Search for the cell housing the specified text and yield its (x, y) center coordinate. 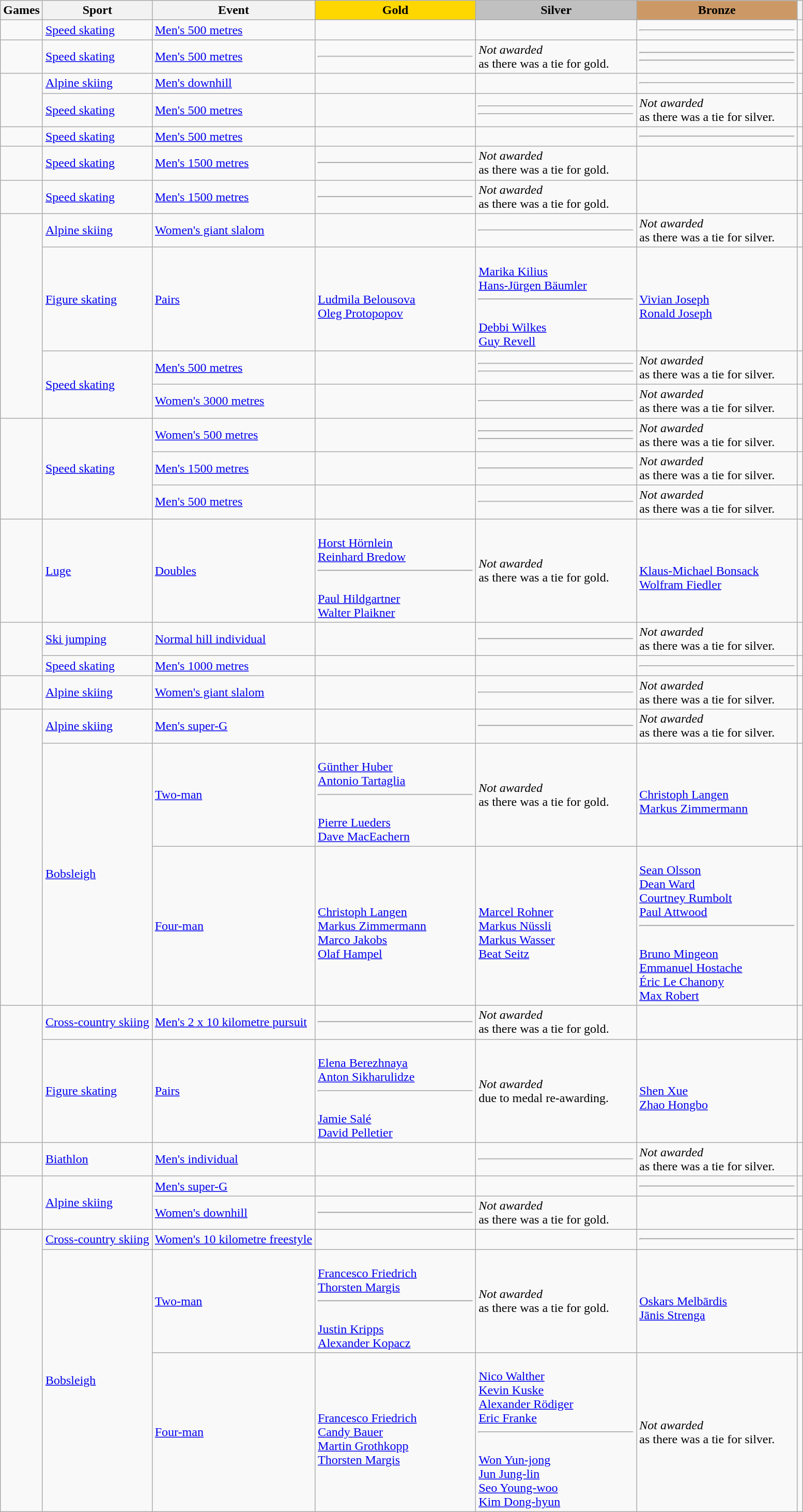
Women's 10 kilometre freestyle (234, 1239)
Ludmila BelousovaOleg Protopopov (396, 299)
Nico WaltherKevin KuskeAlexander RödigerEric FrankeWon Yun-jongJun Jung-linSeo Young-wooKim Dong-hyun (556, 1432)
Men's 2 x 10 kilometre pursuit (234, 1022)
Sean OlssonDean WardCourtney RumboltPaul AttwoodBruno MingeonEmmanuel HostacheÉric Le ChanonyMax Robert (717, 926)
Men's individual (234, 1159)
Shen XueZhao Hongbo (717, 1091)
Luge (97, 571)
Women's 500 metres (234, 434)
Francesco FriedrichCandy BauerMartin GrothkoppThorsten Margis (396, 1432)
Horst HörnleinReinhard BredowPaul HildgartnerWalter Plaikner (396, 571)
Event (234, 10)
Christoph LangenMarkus ZimmermannMarco JakobsOlaf Hampel (396, 926)
Women's 3000 metres (234, 401)
Oskars MelbārdisJānis Strenga (717, 1301)
Vivian JosephRonald Joseph (717, 299)
Ski jumping (97, 639)
Men's 1000 metres (234, 666)
Biathlon (97, 1159)
Games (22, 10)
Sport (97, 10)
Bronze (717, 10)
Women's downhill (234, 1213)
Marcel RohnerMarkus NüssliMarkus WasserBeat Seitz (556, 926)
Christoph LangenMarkus Zimmermann (717, 795)
Marika KiliusHans-Jürgen BäumlerDebbi WilkesGuy Revell (556, 299)
Doubles (234, 571)
Gold (396, 10)
Günther HuberAntonio TartagliaPierre LuedersDave MacEachern (396, 795)
Not awardeddue to medal re-awarding. (556, 1091)
Klaus-Michael BonsackWolfram Fiedler (717, 571)
Normal hill individual (234, 639)
Silver (556, 10)
Francesco FriedrichThorsten MargisJustin KrippsAlexander Kopacz (396, 1301)
Elena BerezhnayaAnton SikharulidzeJamie SaléDavid Pelletier (396, 1091)
Men's downhill (234, 83)
